Locate the cell with the specified text and output its [x, y] center coordinate. 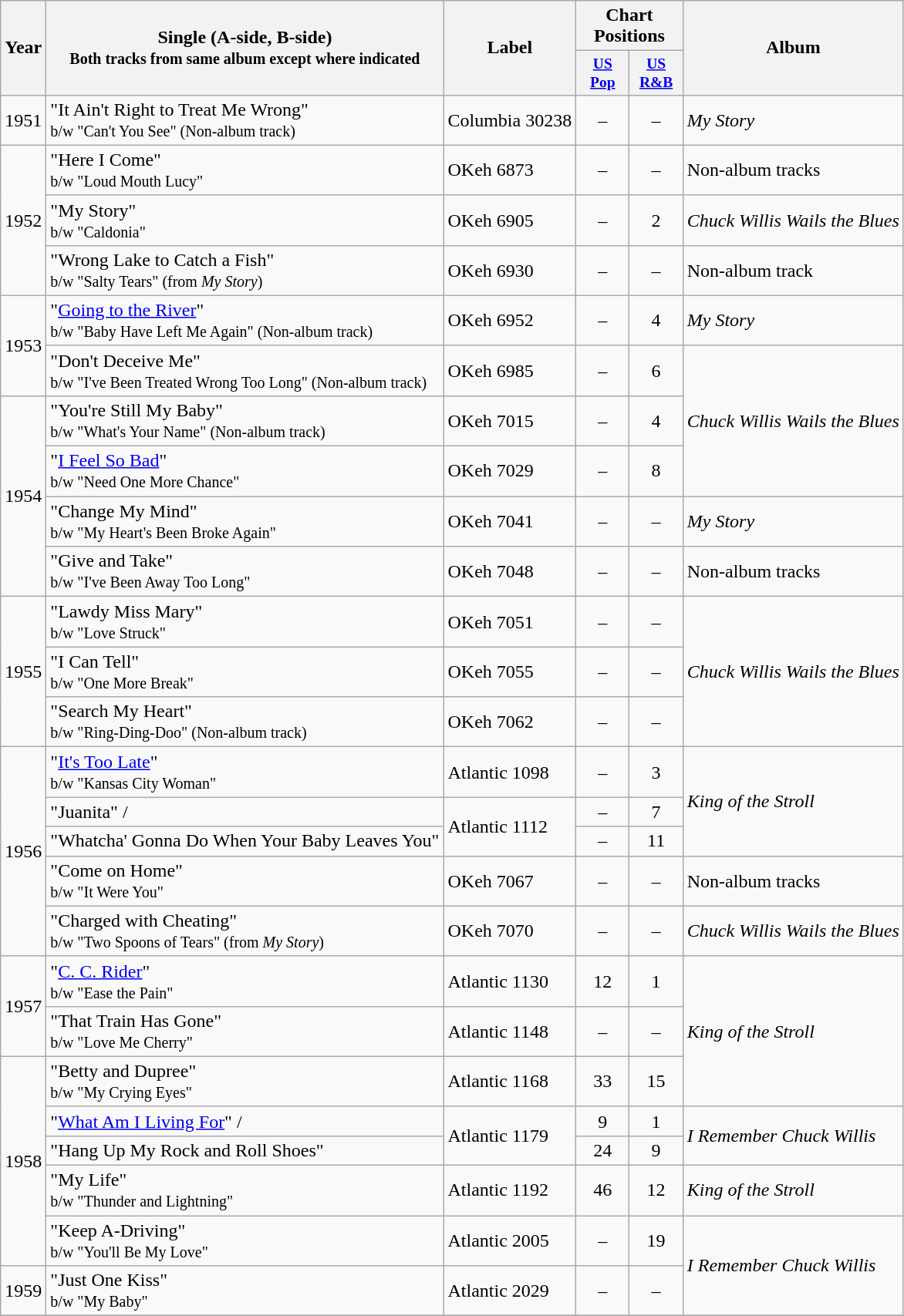
Atlantic 1148 [510, 1032]
Atlantic 1112 [510, 826]
"C. C. Rider"b/w "Ease the Pain" [245, 981]
Atlantic 1168 [510, 1081]
"Just One Kiss"b/w "My Baby" [245, 1291]
1955 [23, 672]
Atlantic 1179 [510, 1136]
Atlantic 1192 [510, 1190]
OKeh 6985 [510, 370]
"Wrong Lake to Catch a Fish"b/w "Salty Tears" (from My Story) [245, 270]
"I Can Tell"b/w "One More Break" [245, 672]
"Come on Home"b/w "It Were You" [245, 880]
OKeh 7051 [510, 621]
OKeh 7055 [510, 672]
OKeh 7070 [510, 931]
OKeh 7015 [510, 421]
1952 [23, 220]
OKeh 6905 [510, 220]
3 [656, 772]
"What Am I Living For" / [245, 1121]
OKeh 6952 [510, 321]
1958 [23, 1161]
Atlantic 2005 [510, 1241]
US Pop [603, 72]
OKeh 6930 [510, 270]
"Lawdy Miss Mary"b/w "Love Struck" [245, 621]
"Whatcha' Gonna Do When Your Baby Leaves You" [245, 841]
11 [656, 841]
1951 [23, 120]
"My Life"b/w "Thunder and Lightning" [245, 1190]
Year [23, 48]
"I Feel So Bad"b/w "Need One More Chance" [245, 472]
Atlantic 1098 [510, 772]
"Change My Mind"b/w "My Heart's Been Broke Again" [245, 521]
"My Story"b/w "Caldonia" [245, 220]
Label [510, 48]
6 [656, 370]
"Don't Deceive Me"b/w "I've Been Treated Wrong Too Long" (Non-album track) [245, 370]
8 [656, 472]
Chart Positions [629, 26]
"Betty and Dupree"b/w "My Crying Eyes" [245, 1081]
1954 [23, 496]
"Charged with Cheating"b/w "Two Spoons of Tears" (from My Story) [245, 931]
"It's Too Late"b/w "Kansas City Woman" [245, 772]
Atlantic 2029 [510, 1291]
1957 [23, 1006]
OKeh 7041 [510, 521]
46 [603, 1190]
OKeh 7048 [510, 572]
USR&B [656, 72]
7 [656, 812]
"Here I Come"b/w "Loud Mouth Lucy" [245, 170]
Columbia 30238 [510, 120]
Single (A-side, B-side)Both tracks from same album except where indicated [245, 48]
OKeh 6873 [510, 170]
1959 [23, 1291]
19 [656, 1241]
Atlantic 1130 [510, 981]
OKeh 7062 [510, 722]
24 [603, 1150]
Non-album track [793, 270]
"Going to the River"b/w "Baby Have Left Me Again" (Non-album track) [245, 321]
"Juanita" / [245, 812]
"Search My Heart"b/w "Ring-Ding-Doo" (Non-album track) [245, 722]
2 [656, 220]
"Give and Take"b/w "I've Been Away Too Long" [245, 572]
OKeh 7067 [510, 880]
"Hang Up My Rock and Roll Shoes" [245, 1150]
"That Train Has Gone"b/w "Love Me Cherry" [245, 1032]
Album [793, 48]
"You're Still My Baby"b/w "What's Your Name" (Non-album track) [245, 421]
"It Ain't Right to Treat Me Wrong"b/w "Can't You See" (Non-album track) [245, 120]
"Keep A-Driving"b/w "You'll Be My Love" [245, 1241]
15 [656, 1081]
1953 [23, 345]
33 [603, 1081]
1956 [23, 851]
OKeh 7029 [510, 472]
